Extract the [X, Y] coordinate from the center of the cell holding the provided text.  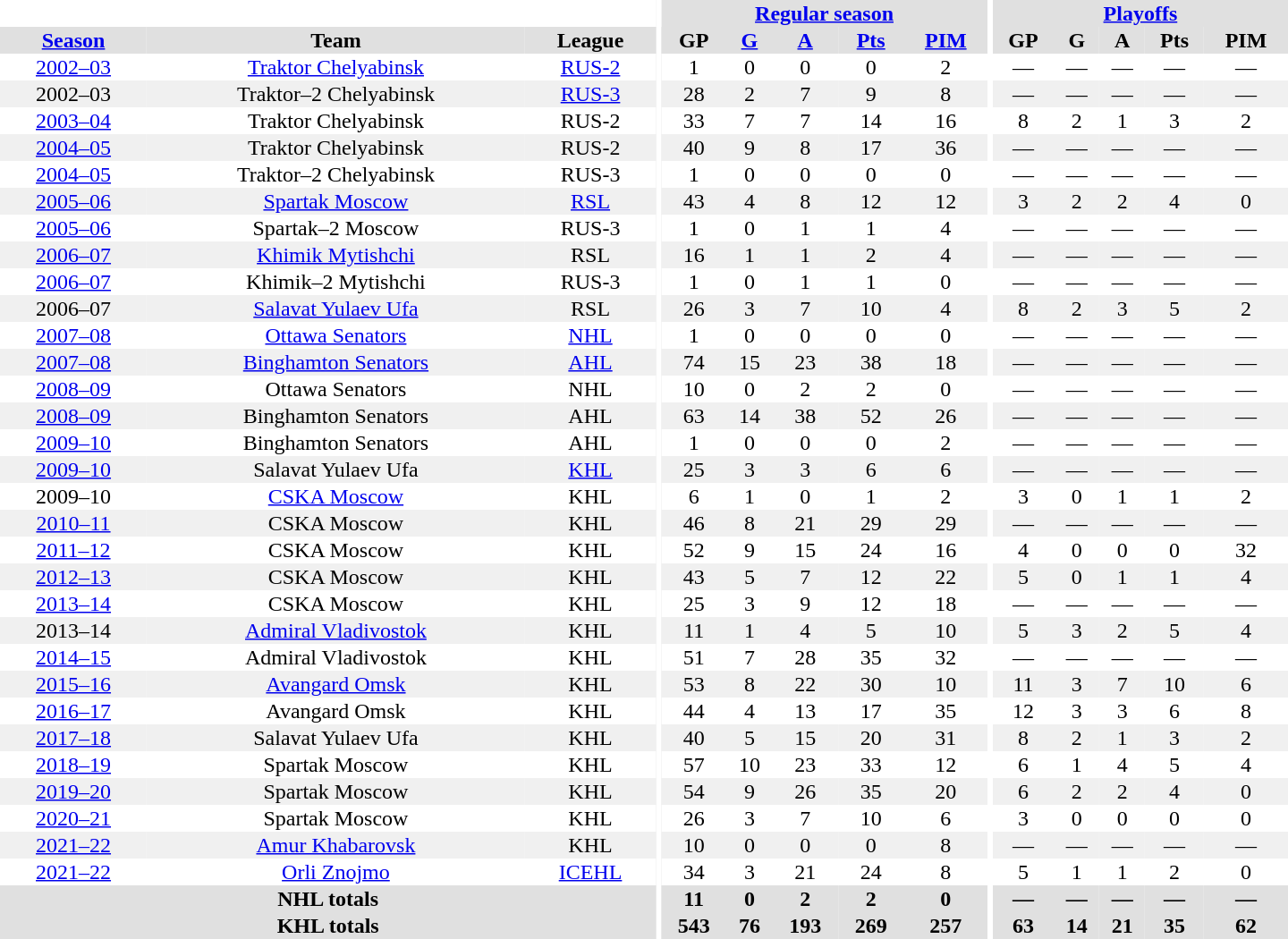
2017–18 [73, 738]
Khimik–2 Mytishchi [336, 282]
62 [1246, 926]
2014–15 [73, 657]
51 [694, 657]
Khimik Mytishchi [336, 255]
Team [336, 40]
2018–19 [73, 765]
Spartak–2 Moscow [336, 228]
269 [871, 926]
57 [694, 765]
Orli Znojmo [336, 872]
30 [871, 684]
NHL totals [327, 899]
54 [694, 791]
34 [694, 872]
76 [750, 926]
44 [694, 711]
193 [805, 926]
2012–13 [73, 577]
2019–20 [73, 791]
Season [73, 40]
2016–17 [73, 711]
74 [694, 362]
53 [694, 684]
2015–16 [73, 684]
Regular season [825, 13]
36 [945, 148]
League [590, 40]
Playoffs [1140, 13]
13 [805, 711]
46 [694, 523]
543 [694, 926]
257 [945, 926]
ICEHL [590, 872]
Amur Khabarovsk [336, 845]
2011–12 [73, 550]
2010–11 [73, 523]
2003–04 [73, 121]
31 [945, 738]
2020–21 [73, 818]
KHL totals [327, 926]
